From the cell containing the given text, extract its center point as (x, y) coordinate. 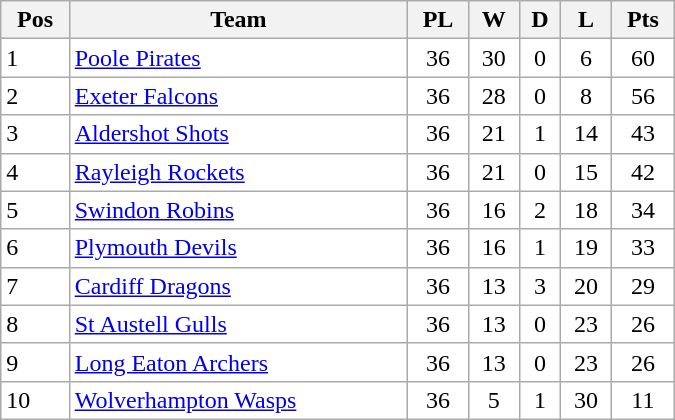
20 (586, 286)
18 (586, 210)
Team (238, 20)
43 (644, 134)
L (586, 20)
9 (35, 362)
PL (438, 20)
Aldershot Shots (238, 134)
Long Eaton Archers (238, 362)
29 (644, 286)
Poole Pirates (238, 58)
60 (644, 58)
7 (35, 286)
42 (644, 172)
4 (35, 172)
Exeter Falcons (238, 96)
15 (586, 172)
W (494, 20)
Rayleigh Rockets (238, 172)
33 (644, 248)
Cardiff Dragons (238, 286)
11 (644, 400)
Pts (644, 20)
34 (644, 210)
Pos (35, 20)
St Austell Gulls (238, 324)
56 (644, 96)
Wolverhampton Wasps (238, 400)
14 (586, 134)
28 (494, 96)
D (540, 20)
Swindon Robins (238, 210)
19 (586, 248)
Plymouth Devils (238, 248)
10 (35, 400)
